Locate the cell with the specified text and output its [X, Y] center coordinate. 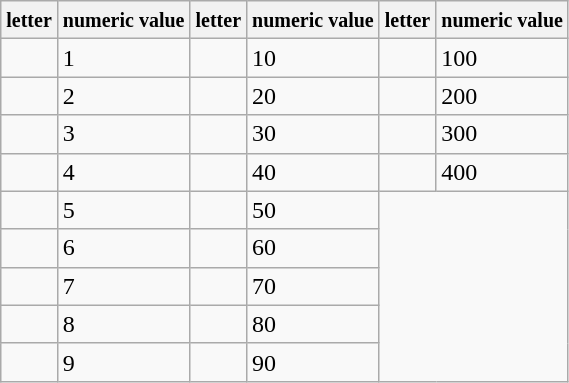
8 [124, 324]
400 [502, 172]
90 [314, 362]
300 [502, 134]
80 [314, 324]
4 [124, 172]
20 [314, 96]
10 [314, 58]
3 [124, 134]
200 [502, 96]
1 [124, 58]
7 [124, 286]
40 [314, 172]
5 [124, 210]
6 [124, 248]
2 [124, 96]
9 [124, 362]
70 [314, 286]
30 [314, 134]
50 [314, 210]
60 [314, 248]
100 [502, 58]
